Locate the cell with the specified text and output its (X, Y) center coordinate. 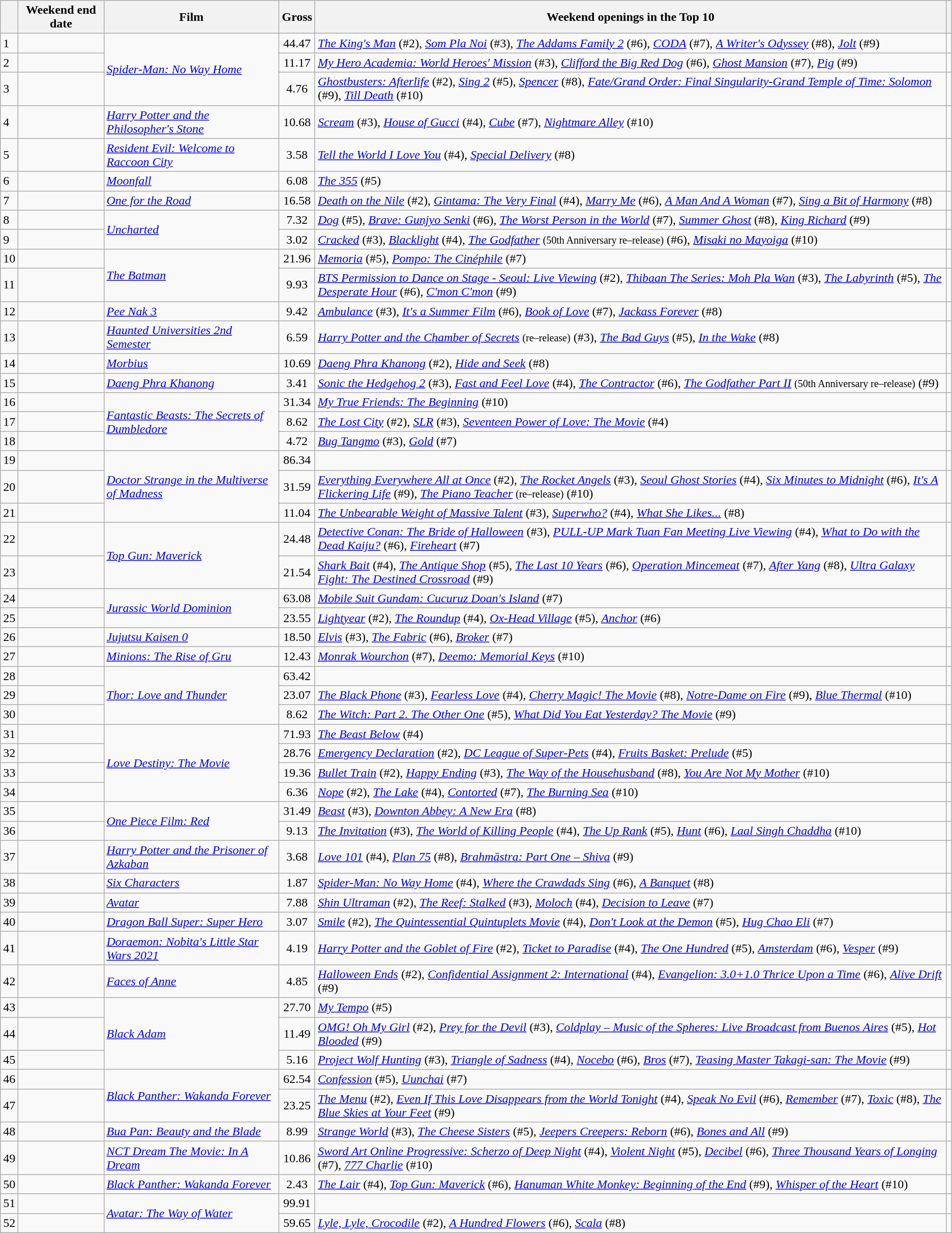
3.02 (297, 239)
24 (9, 598)
The Invitation (#3), The World of Killing People (#4), The Up Rank (#5), Hunt (#6), Laal Singh Chaddha (#10) (631, 831)
10.69 (297, 364)
45 (9, 1060)
40 (9, 922)
3.68 (297, 857)
10 (9, 258)
4.76 (297, 89)
Daeng Phra Khanong (191, 383)
21 (9, 513)
Shin Ultraman (#2), The Reef: Stalked (#3), Moloch (#4), Decision to Leave (#7) (631, 902)
28.76 (297, 753)
29 (9, 695)
32 (9, 753)
Weekend end date (61, 17)
6.36 (297, 792)
5 (9, 155)
Doctor Strange in the Multiverse of Madness (191, 486)
86.34 (297, 460)
6.08 (297, 181)
The 355 (#5) (631, 181)
Doraemon: Nobita's Little Star Wars 2021 (191, 948)
31.34 (297, 402)
Strange World (#3), The Cheese Sisters (#5), Jeepers Creepers: Reborn (#6), Bones and All (#9) (631, 1132)
Pee Nak 3 (191, 311)
31.49 (297, 811)
Emergency Declaration (#2), DC League of Super-Pets (#4), Fruits Basket: Prelude (#5) (631, 753)
One Piece Film: Red (191, 821)
Ambulance (#3), It's a Summer Film (#6), Book of Love (#7), Jackass Forever (#8) (631, 311)
Top Gun: Maverick (191, 555)
OMG! Oh My Girl (#2), Prey for the Devil (#3), Coldplay – Music of the Spheres: Live Broadcast from Buenos Aires (#5), Hot Blooded (#9) (631, 1034)
9.93 (297, 285)
One for the Road (191, 200)
The King's Man (#2), Som Pla Noi (#3), The Addams Family 2 (#6), CODA (#7), A Writer's Odyssey (#8), Jolt (#9) (631, 43)
Faces of Anne (191, 981)
Death on the Nile (#2), Gintama: The Very Final (#4), Marry Me (#6), A Man And A Woman (#7), Sing a Bit of Harmony (#8) (631, 200)
Resident Evil: Welcome to Raccoon City (191, 155)
30 (9, 715)
43 (9, 1007)
7.32 (297, 220)
11.04 (297, 513)
27 (9, 656)
99.91 (297, 1203)
Smile (#2), The Quintessential Quintuplets Movie (#4), Don't Look at the Demon (#5), Hug Chao Eli (#7) (631, 922)
My True Friends: The Beginning (#10) (631, 402)
Harry Potter and the Philosopher's Stone (191, 122)
Jurassic World Dominion (191, 608)
16 (9, 402)
1 (9, 43)
9.42 (297, 311)
9.13 (297, 831)
Daeng Phra Khanong (#2), Hide and Seek (#8) (631, 364)
44 (9, 1034)
10.68 (297, 122)
Haunted Universities 2nd Semester (191, 338)
Nope (#2), The Lake (#4), Contorted (#7), The Burning Sea (#10) (631, 792)
11.17 (297, 63)
4 (9, 122)
The Lost City (#2), SLR (#3), Seventeen Power of Love: The Movie (#4) (631, 422)
13 (9, 338)
Project Wolf Hunting (#3), Triangle of Sadness (#4), Nocebo (#6), Bros (#7), Teasing Master Takagi-san: The Movie (#9) (631, 1060)
Monrak Wourchon (#7), Deemo: Memorial Keys (#10) (631, 656)
Sword Art Online Progressive: Scherzo of Deep Night (#4), Violent Night (#5), Decibel (#6), Three Thousand Years of Longing (#7), 777 Charlie (#10) (631, 1158)
47 (9, 1106)
Confession (#5), Uunchai (#7) (631, 1079)
12 (9, 311)
Avatar (191, 902)
Black Adam (191, 1034)
17 (9, 422)
Bullet Train (#2), Happy Ending (#3), The Way of the Househusband (#8), You Are Not My Mother (#10) (631, 773)
6.59 (297, 338)
Dog (#5), Brave: Gunjyo Senki (#6), The Worst Person in the World (#7), Summer Ghost (#8), King Richard (#9) (631, 220)
4.19 (297, 948)
1.87 (297, 883)
8.99 (297, 1132)
39 (9, 902)
Scream (#3), House of Gucci (#4), Cube (#7), Nightmare Alley (#10) (631, 122)
Memoria (#5), Pompo: The Cinéphile (#7) (631, 258)
Film (191, 17)
31 (9, 734)
Spider-Man: No Way Home (#4), Where the Crawdads Sing (#6), A Banquet (#8) (631, 883)
21.54 (297, 572)
23.55 (297, 618)
Spider-Man: No Way Home (191, 69)
7 (9, 200)
Beast (#3), Downton Abbey: A New Era (#8) (631, 811)
6 (9, 181)
Elvis (#3), The Fabric (#6), Broker (#7) (631, 637)
34 (9, 792)
37 (9, 857)
19 (9, 460)
The Batman (191, 275)
41 (9, 948)
62.54 (297, 1079)
Gross (297, 17)
Halloween Ends (#2), Confidential Assignment 2: International (#4), Evangelion: 3.0+1.0 Thrice Upon a Time (#6), Alive Drift (#9) (631, 981)
3.41 (297, 383)
Love Destiny: The Movie (191, 763)
8 (9, 220)
Lyle, Lyle, Crocodile (#2), A Hundred Flowers (#6), Scala (#8) (631, 1223)
12.43 (297, 656)
3.07 (297, 922)
18.50 (297, 637)
23 (9, 572)
14 (9, 364)
Jujutsu Kaisen 0 (191, 637)
Thor: Love and Thunder (191, 695)
Detective Conan: The Bride of Halloween (#3), PULL-UP Mark Tuan Fan Meeting Live Viewing (#4), What to Do with the Dead Kaiju? (#6), Fireheart (#7) (631, 539)
63.08 (297, 598)
The Lair (#4), Top Gun: Maverick (#6), Hanuman White Monkey: Beginning of the End (#9), Whisper of the Heart (#10) (631, 1184)
9 (9, 239)
24.48 (297, 539)
22 (9, 539)
18 (9, 441)
5.16 (297, 1060)
21.96 (297, 258)
19.36 (297, 773)
46 (9, 1079)
11.49 (297, 1034)
20 (9, 486)
Minions: The Rise of Gru (191, 656)
44.47 (297, 43)
My Hero Academia: World Heroes' Mission (#3), Clifford the Big Red Dog (#6), Ghost Mansion (#7), Pig (#9) (631, 63)
26 (9, 637)
Bua Pan: Beauty and the Blade (191, 1132)
Harry Potter and the Goblet of Fire (#2), Ticket to Paradise (#4), The One Hundred (#5), Amsterdam (#6), Vesper (#9) (631, 948)
63.42 (297, 676)
The Witch: Part 2. The Other One (#5), What Did You Eat Yesterday? The Movie (#9) (631, 715)
The Beast Below (#4) (631, 734)
36 (9, 831)
10.86 (297, 1158)
23.07 (297, 695)
23.25 (297, 1106)
Ghostbusters: Afterlife (#2), Sing 2 (#5), Spencer (#8), Fate/Grand Order: Final Singularity-Grand Temple of Time: Solomon (#9), Till Death (#10) (631, 89)
7.88 (297, 902)
59.65 (297, 1223)
Dragon Ball Super: Super Hero (191, 922)
Weekend openings in the Top 10 (631, 17)
38 (9, 883)
Mobile Suit Gundam: Cucuruz Doan's Island (#7) (631, 598)
Love 101 (#4), Plan 75 (#8), Brahmāstra: Part One – Shiva (#9) (631, 857)
52 (9, 1223)
3.58 (297, 155)
35 (9, 811)
48 (9, 1132)
3 (9, 89)
Lightyear (#2), The Roundup (#4), Ox-Head Village (#5), Anchor (#6) (631, 618)
NCT Dream The Movie: In A Dream (191, 1158)
Harry Potter and the Chamber of Secrets (re–release) (#3), The Bad Guys (#5), In the Wake (#8) (631, 338)
16.58 (297, 200)
Harry Potter and the Prisoner of Azkaban (191, 857)
50 (9, 1184)
11 (9, 285)
Avatar: The Way of Water (191, 1213)
Moonfall (191, 181)
2.43 (297, 1184)
Morbius (191, 364)
Bug Tangmo (#3), Gold (#7) (631, 441)
The Unbearable Weight of Massive Talent (#3), Superwho? (#4), What She Likes... (#8) (631, 513)
31.59 (297, 486)
33 (9, 773)
71.93 (297, 734)
27.70 (297, 1007)
My Tempo (#5) (631, 1007)
2 (9, 63)
49 (9, 1158)
Sonic the Hedgehog 2 (#3), Fast and Feel Love (#4), The Contractor (#6), The Godfather Part II (50th Anniversary re–release) (#9) (631, 383)
Cracked (#3), Blacklight (#4), The Godfather (50th Anniversary re–release) (#6), Misaki no Mayoiga (#10) (631, 239)
Six Characters (191, 883)
15 (9, 383)
51 (9, 1203)
28 (9, 676)
Uncharted (191, 229)
4.72 (297, 441)
42 (9, 981)
The Black Phone (#3), Fearless Love (#4), Cherry Magic! The Movie (#8), Notre-Dame on Fire (#9), Blue Thermal (#10) (631, 695)
Tell the World I Love You (#4), Special Delivery (#8) (631, 155)
Fantastic Beasts: The Secrets of Dumbledore (191, 422)
25 (9, 618)
4.85 (297, 981)
